Return the [X, Y] coordinate for the center point of the cell that contains the specified text.  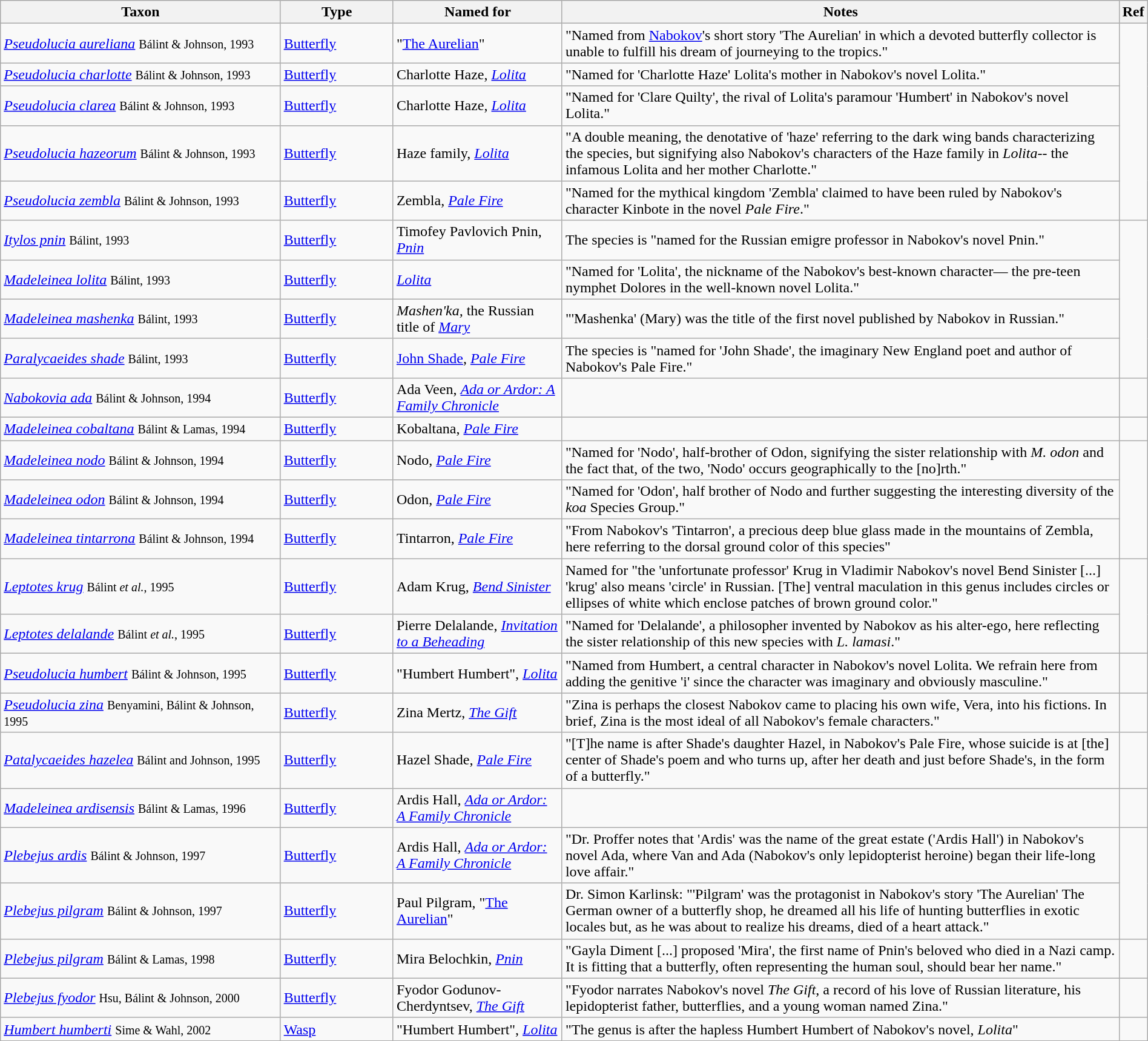
Plebejus ardis Bálint & Johnson, 1997 [140, 855]
Kobaltana, Pale Fire [477, 429]
Ada Veen, Ada or Ardor: A Family Chronicle [477, 397]
"Named for 'Clare Quilty', the rival of Lolita's paramour 'Humbert' in Nabokov's novel Lolita." [840, 105]
Wasp [337, 1029]
Leptotes krug Bálint et al., 1995 [140, 586]
Pseudolucia clarea Bálint & Johnson, 1993 [140, 105]
Zembla, Pale Fire [477, 201]
Hazel Shade, Pale Fire [477, 760]
Nabokovia ada Bálint & Johnson, 1994 [140, 397]
Plebejus pilgram Bálint & Johnson, 1997 [140, 911]
Notes [840, 12]
"Named from Nabokov's short story 'The Aurelian' in which a devoted butterfly collector is unable to fulfill his dream of journeying to the tropics." [840, 44]
The species is "named for 'John Shade', the imaginary New England poet and author of Nabokov's Pale Fire." [840, 358]
"The Aurelian" [477, 44]
Odon, Pale Fire [477, 500]
Pseudolucia aureliana Bálint & Johnson, 1993 [140, 44]
Madeleinea mashenka Bálint, 1993 [140, 318]
Mashen'ka, the Russian title of Mary [477, 318]
Itylos pnin Bálint, 1993 [140, 240]
"Named for 'Charlotte Haze' Lolita's mother in Nabokov's novel Lolita." [840, 74]
Ref [1133, 12]
Tintarron, Pale Fire [477, 539]
Named for [477, 12]
Lolita [477, 280]
Fyodor Godunov-Cherdyntsev, The Gift [477, 997]
Paralycaeides shade Bálint, 1993 [140, 358]
Pseudolucia charlotte Bálint & Johnson, 1993 [140, 74]
Nodo, Pale Fire [477, 460]
Haze family, Lolita [477, 153]
Madeleinea lolita Bálint, 1993 [140, 280]
Pseudolucia humbert Bálint & Johnson, 1995 [140, 673]
Zina Mertz, The Gift [477, 713]
"Named for the mythical kingdom 'Zembla' claimed to have been ruled by Nabokov's character Kinbote in the novel Pale Fire." [840, 201]
Adam Krug, Bend Sinister [477, 586]
Madeleinea nodo Bálint & Johnson, 1994 [140, 460]
"Named for 'Lolita', the nickname of the Nabokov's best-known character— the pre-teen nymphet Dolores in the well-known novel Lolita." [840, 280]
John Shade, Pale Fire [477, 358]
Pseudolucia zina Benyamini, Bálint & Johnson, 1995 [140, 713]
Leptotes delalande Bálint et al., 1995 [140, 634]
Madeleinea cobaltana Bálint & Lamas, 1994 [140, 429]
Timofey Pavlovich Pnin, Pnin [477, 240]
"The genus is after the hapless Humbert Humbert of Nabokov's novel, Lolita" [840, 1029]
"'Mashenka' (Mary) was the title of the first novel published by Nabokov in Russian." [840, 318]
Patalycaeides hazelea Bálint and Johnson, 1995 [140, 760]
Madeleinea odon Bálint & Johnson, 1994 [140, 500]
"Named for 'Odon', half brother of Nodo and further suggesting the interesting diversity of the koa Species Group." [840, 500]
Madeleinea tintarrona Bálint & Johnson, 1994 [140, 539]
Humbert humberti Sime & Wahl, 2002 [140, 1029]
Paul Pilgram, "The Aurelian" [477, 911]
Plebejus fyodor Hsu, Bálint & Johnson, 2000 [140, 997]
Mira Belochkin, Pnin [477, 959]
Pierre Delalande, Invitation to a Beheading [477, 634]
Madeleinea ardisensis Bálint & Lamas, 1996 [140, 807]
Plebejus pilgram Bálint & Lamas, 1998 [140, 959]
Pseudolucia zembla Bálint & Johnson, 1993 [140, 201]
Taxon [140, 12]
The species is "named for the Russian emigre professor in Nabokov's novel Pnin." [840, 240]
"From Nabokov's 'Tintarron', a precious deep blue glass made in the mountains of Zembla, here referring to the dorsal ground color of this species" [840, 539]
Pseudolucia hazeorum Bálint & Johnson, 1993 [140, 153]
Type [337, 12]
